Return (X, Y) of the center of cell containing provided text 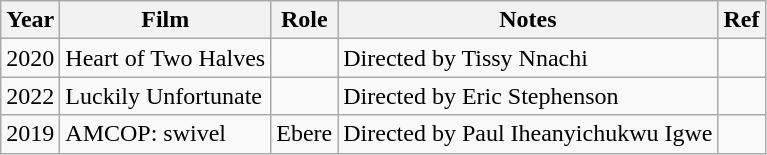
Role (304, 20)
Directed by Eric Stephenson (528, 96)
2019 (30, 134)
Directed by Paul Iheanyichukwu Igwe (528, 134)
Year (30, 20)
2020 (30, 58)
Directed by Tissy Nnachi (528, 58)
Ref (742, 20)
Film (166, 20)
Heart of Two Halves (166, 58)
AMCOP: swivel (166, 134)
Notes (528, 20)
Luckily Unfortunate (166, 96)
2022 (30, 96)
Ebere (304, 134)
